For the text-containing cell, return its midpoint in [X, Y] coordinate format. 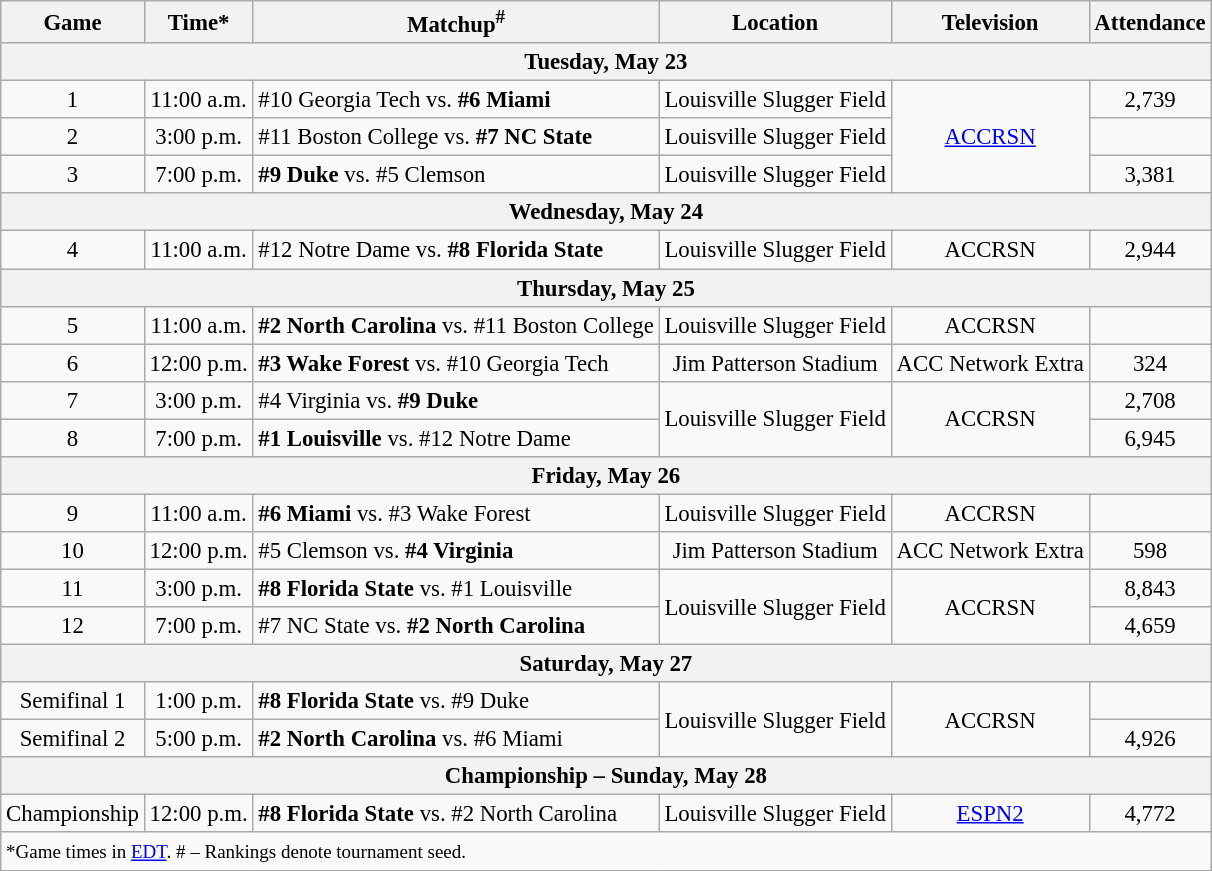
Game [73, 22]
Semifinal 1 [73, 701]
Semifinal 2 [73, 739]
Saturday, May 27 [606, 664]
9 [73, 513]
Tuesday, May 23 [606, 62]
#8 Florida State vs. #9 Duke [456, 701]
10 [73, 551]
#10 Georgia Tech vs. #6 Miami [456, 100]
#1 Louisville vs. #12 Notre Dame [456, 438]
#8 Florida State vs. #1 Louisville [456, 588]
12 [73, 626]
8,843 [1150, 588]
#5 Clemson vs. #4 Virginia [456, 551]
#7 NC State vs. #2 North Carolina [456, 626]
8 [73, 438]
5 [73, 325]
2 [73, 137]
2,739 [1150, 100]
Matchup# [456, 22]
6,945 [1150, 438]
4 [73, 250]
Television [990, 22]
6 [73, 363]
Championship – Sunday, May 28 [606, 776]
Wednesday, May 24 [606, 213]
#11 Boston College vs. #7 NC State [456, 137]
1 [73, 100]
#2 North Carolina vs. #6 Miami [456, 739]
5:00 p.m. [198, 739]
Thursday, May 25 [606, 288]
#12 Notre Dame vs. #8 Florida State [456, 250]
2,708 [1150, 400]
2,944 [1150, 250]
4,772 [1150, 814]
7 [73, 400]
#2 North Carolina vs. #11 Boston College [456, 325]
598 [1150, 551]
#4 Virginia vs. #9 Duke [456, 400]
#3 Wake Forest vs. #10 Georgia Tech [456, 363]
1:00 p.m. [198, 701]
3,381 [1150, 175]
4,926 [1150, 739]
Location [775, 22]
324 [1150, 363]
4,659 [1150, 626]
ESPN2 [990, 814]
#9 Duke vs. #5 Clemson [456, 175]
3 [73, 175]
Friday, May 26 [606, 476]
Attendance [1150, 22]
#8 Florida State vs. #2 North Carolina [456, 814]
#6 Miami vs. #3 Wake Forest [456, 513]
11 [73, 588]
Time* [198, 22]
Championship [73, 814]
*Game times in EDT. # – Rankings denote tournament seed. [606, 852]
